Return (x, y) of the center of cell containing provided text 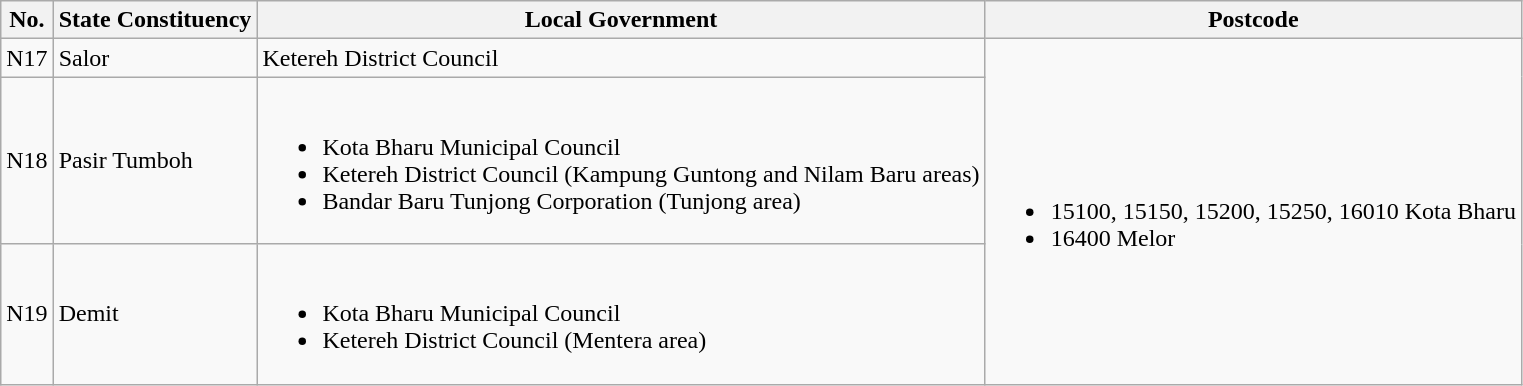
15100, 15150, 15200, 15250, 16010 Kota Bharu16400 Melor (1253, 212)
Ketereh District Council (621, 58)
Postcode (1253, 20)
Kota Bharu Municipal CouncilKetereh District Council (Kampung Guntong and Nilam Baru areas)Bandar Baru Tunjong Corporation (Tunjong area) (621, 160)
N17 (27, 58)
Salor (155, 58)
Demit (155, 314)
No. (27, 20)
N19 (27, 314)
Kota Bharu Municipal CouncilKetereh District Council (Mentera area) (621, 314)
Local Government (621, 20)
N18 (27, 160)
Pasir Tumboh (155, 160)
State Constituency (155, 20)
